For the text-containing cell, return its midpoint in [x, y] coordinate format. 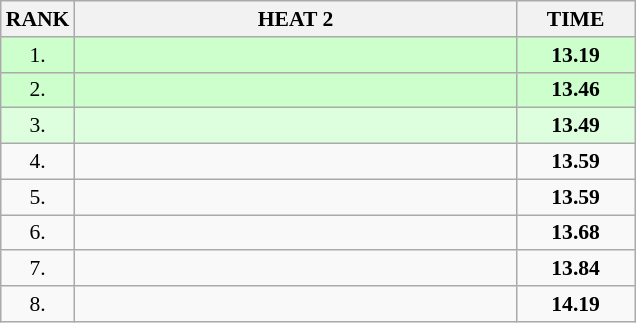
13.68 [576, 233]
5. [38, 197]
4. [38, 162]
13.49 [576, 126]
14.19 [576, 304]
3. [38, 126]
6. [38, 233]
8. [38, 304]
13.84 [576, 269]
7. [38, 269]
1. [38, 55]
HEAT 2 [295, 19]
RANK [38, 19]
13.46 [576, 90]
TIME [576, 19]
2. [38, 90]
13.19 [576, 55]
